Capture the cell that displays the provided text and extract its [X, Y] central coordinate. 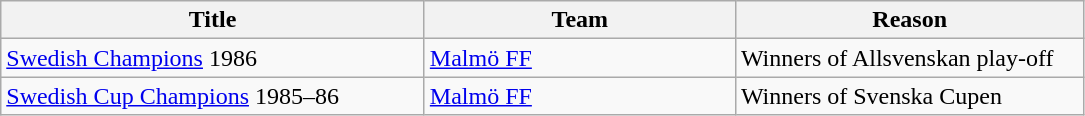
Swedish Cup Champions 1985–86 [213, 96]
Winners of Svenska Cupen [910, 96]
Team [580, 20]
Title [213, 20]
Swedish Champions 1986 [213, 58]
Reason [910, 20]
Winners of Allsvenskan play-off [910, 58]
